Determine the [X, Y] coordinate at the center of the cell enclosing the given text.  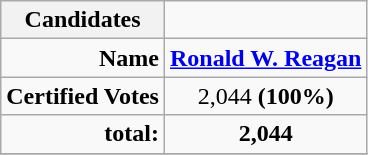
Name [83, 58]
Certified Votes [83, 96]
Candidates [83, 20]
2,044 [265, 134]
2,044 (100%) [265, 96]
Ronald W. Reagan [265, 58]
total: [83, 134]
